Provide the [x, y] coordinate of the cell's center where the given text is located.  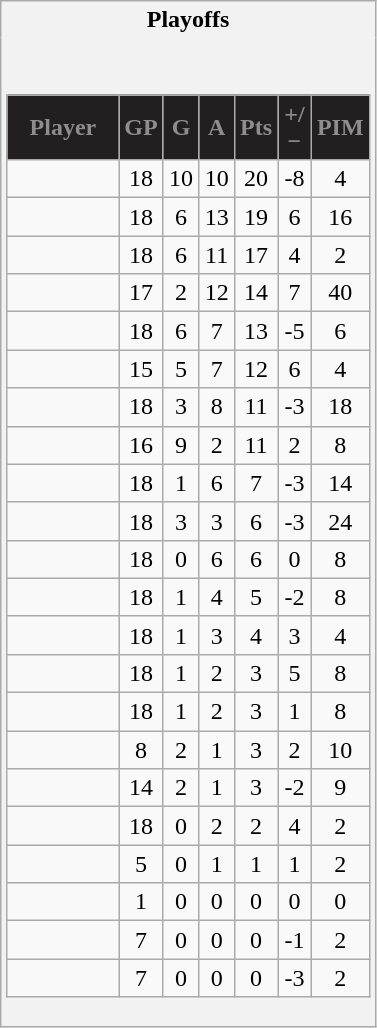
24 [340, 521]
40 [340, 293]
Pts [256, 128]
15 [141, 369]
19 [256, 217]
20 [256, 179]
Player [63, 128]
A [217, 128]
-8 [295, 179]
G [181, 128]
PIM [340, 128]
-1 [295, 940]
Playoffs [188, 20]
GP [141, 128]
-5 [295, 331]
+/− [295, 128]
